Return [x, y] of the center of cell containing provided text 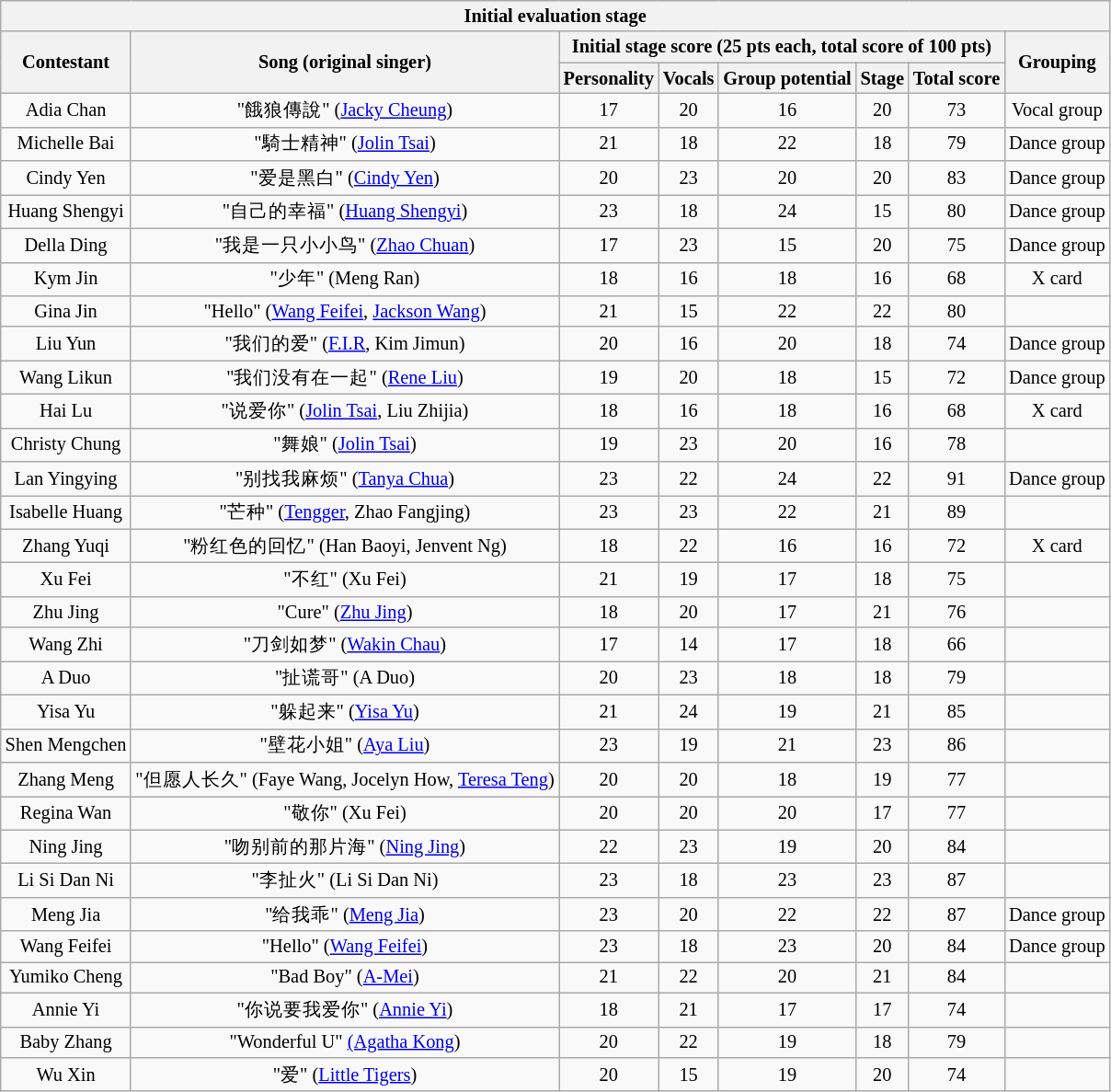
Kym Jin [66, 280]
"你说要我爱你" (Annie Yi) [344, 1010]
86 [956, 745]
"爱是黑白" (Cindy Yen) [344, 178]
"给我乖" (Meng Jia) [344, 914]
"粉红色的回忆" (Han Baoyi, Jenvent Ng) [344, 546]
"躲起来" (Yisa Yu) [344, 712]
"说爱你" (Jolin Tsai, Liu Zhijia) [344, 410]
"我们的爱" (F.I.R, Kim Jimun) [344, 344]
Xu Fei [66, 580]
Contestant [66, 63]
Shen Mengchen [66, 745]
"Cure" (Zhu Jing) [344, 612]
Zhang Meng [66, 778]
"自己的幸福" (Huang Shengyi) [344, 212]
"Wonderful U" (Agatha Kong) [344, 1042]
Grouping [1057, 63]
Isabelle Huang [66, 512]
Della Ding [66, 245]
83 [956, 178]
Huang Shengyi [66, 212]
Yumiko Cheng [66, 977]
"少年" (Meng Ran) [344, 280]
Yisa Yu [66, 712]
"不红" (Xu Fei) [344, 580]
Group potential [787, 78]
85 [956, 712]
"餓狼傳說" (Jacky Cheung) [344, 110]
"但愿人长久" (Faye Wang, Jocelyn How, Teresa Teng) [344, 778]
Christy Chung [66, 445]
Wang Likun [66, 377]
Vocals [689, 78]
Lan Yingying [66, 478]
Total score [956, 78]
Regina Wan [66, 813]
"李扯火" (Li Si Dan Ni) [344, 879]
"壁花小姐" (Aya Liu) [344, 745]
"别找我麻烦" (Tanya Chua) [344, 478]
91 [956, 478]
Meng Jia [66, 914]
"Hello" (Wang Feifei) [344, 947]
Adia Chan [66, 110]
"Hello" (Wang Feifei, Jackson Wang) [344, 311]
Li Si Dan Ni [66, 879]
14 [689, 644]
78 [956, 445]
Liu Yun [66, 344]
"吻别前的那片海" (Ning Jing) [344, 846]
"扯谎哥" (A Duo) [344, 677]
Vocal group [1057, 110]
Wu Xin [66, 1075]
A Duo [66, 677]
76 [956, 612]
"Bad Boy" (A-Mei) [344, 977]
"刀剑如梦" (Wakin Chau) [344, 644]
Personality [609, 78]
Initial stage score (25 pts each, total score of 100 pts) [782, 47]
Baby Zhang [66, 1042]
Gina Jin [66, 311]
Stage [883, 78]
73 [956, 110]
Song (original singer) [344, 63]
Michelle Bai [66, 144]
"舞娘" (Jolin Tsai) [344, 445]
"敬你" (Xu Fei) [344, 813]
"騎士精神" (Jolin Tsai) [344, 144]
Cindy Yen [66, 178]
"爱" (Little Tigers) [344, 1075]
Annie Yi [66, 1010]
Wang Feifei [66, 947]
"我们没有在一起" (Rene Liu) [344, 377]
Wang Zhi [66, 644]
Initial evaluation stage [555, 16]
Hai Lu [66, 410]
Zhu Jing [66, 612]
Zhang Yuqi [66, 546]
89 [956, 512]
66 [956, 644]
"芒种" (Tengger, Zhao Fangjing) [344, 512]
Ning Jing [66, 846]
"我是一只小小鸟" (Zhao Chuan) [344, 245]
